Find where the given text appears and provide that cell's center as [X, Y] coordinate. 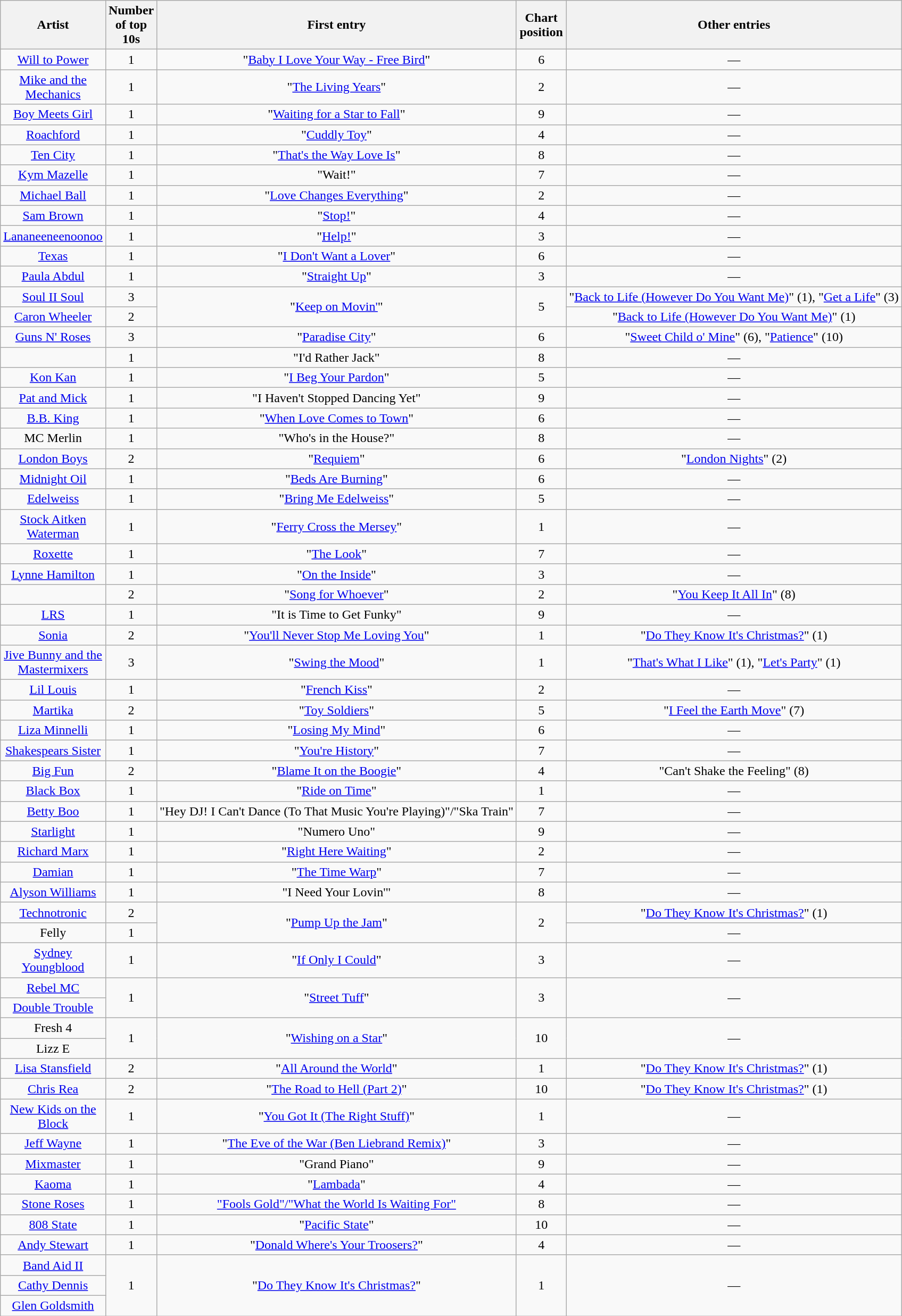
"Toy Soldiers" [336, 710]
Roxette [53, 554]
"Swing the Mood" [336, 663]
Lizz E [53, 1048]
"Keep on Movin'" [336, 306]
"Ferry Cross the Mersey" [336, 527]
Felly [53, 932]
New Kids on the Block [53, 1116]
MC Merlin [53, 438]
Technotronic [53, 912]
"Requiem" [336, 459]
Fresh 4 [53, 1028]
808 State [53, 1225]
"That's What I Like" (1), "Let's Party" (1) [734, 663]
Alyson Williams [53, 892]
"Wishing on a Star" [336, 1038]
"Grand Piano" [336, 1164]
Starlight [53, 831]
"Hey DJ! I Can't Dance (To That Music You're Playing)"/"Ska Train" [336, 811]
"Numero Uno" [336, 831]
"Losing My Mind" [336, 730]
"You'll Never Stop Me Loving You" [336, 635]
"I Need Your Lovin'" [336, 892]
Michael Ball [53, 195]
Paula Abdul [53, 276]
"Love Changes Everything" [336, 195]
Texas [53, 256]
"I Don't Want a Lover" [336, 256]
"Blame It on the Boogie" [336, 771]
First entry [336, 25]
"The Look" [336, 554]
"The Eve of the War (Ben Liebrand Remix)" [336, 1144]
Lisa Stansfield [53, 1069]
"Back to Life (However Do You Want Me)" (1) [734, 317]
Stock Aitken Waterman [53, 527]
Andy Stewart [53, 1245]
Chris Rea [53, 1089]
Guns N' Roses [53, 337]
"When Love Comes to Town" [336, 418]
Sydney Youngblood [53, 960]
"I'd Rather Jack" [336, 357]
"All Around the World" [336, 1069]
Sonia [53, 635]
"Ride on Time" [336, 791]
B.B. King [53, 418]
Caron Wheeler [53, 317]
"The Road to Hell (Part 2)" [336, 1089]
Jive Bunny and the Mastermixers [53, 663]
Edelweiss [53, 499]
"Cuddly Toy" [336, 135]
Jeff Wayne [53, 1144]
"Sweet Child o' Mine" (6), "Patience" (10) [734, 337]
Martika [53, 710]
Rebel MC [53, 988]
Kon Kan [53, 378]
"Paradise City" [336, 337]
Number of top 10s [131, 25]
"Stop!" [336, 215]
Sam Brown [53, 215]
Black Box [53, 791]
"Back to Life (However Do You Want Me)" (1), "Get a Life" (3) [734, 296]
"Beds Are Burning" [336, 479]
Lil Louis [53, 690]
Ten City [53, 155]
"Donald Where's Your Troosers?" [336, 1245]
"Waiting for a Star to Fall" [336, 114]
"Fools Gold"/"What the World Is Waiting For" [336, 1204]
Richard Marx [53, 852]
"You Keep It All In" (8) [734, 594]
"London Nights" (2) [734, 459]
Double Trouble [53, 1008]
Boy Meets Girl [53, 114]
"Street Tuff" [336, 998]
"Can't Shake the Feeling" (8) [734, 771]
Glen Goldsmith [53, 1305]
"Help!" [336, 236]
"I Beg Your Pardon" [336, 378]
Lananeeneenoonoo [53, 236]
Damian [53, 872]
"Bring Me Edelweiss" [336, 499]
Other entries [734, 25]
Pat and Mick [53, 398]
"If Only I Could" [336, 960]
"It is Time to Get Funky" [336, 614]
Kaoma [53, 1184]
"French Kiss" [336, 690]
Soul II Soul [53, 296]
"The Living Years" [336, 87]
LRS [53, 614]
Cathy Dennis [53, 1285]
"Baby I Love Your Way - Free Bird" [336, 60]
Kym Mazelle [53, 175]
"On the Inside" [336, 574]
Mixmaster [53, 1164]
Band Aid II [53, 1265]
"You're History" [336, 751]
Stone Roses [53, 1204]
"That's the Way Love Is" [336, 155]
"Lambada" [336, 1184]
Roachford [53, 135]
"Pump Up the Jam" [336, 922]
"Do They Know It's Christmas?" [336, 1285]
Big Fun [53, 771]
Midnight Oil [53, 479]
London Boys [53, 459]
"I Haven't Stopped Dancing Yet" [336, 398]
Lynne Hamilton [53, 574]
"I Feel the Earth Move" (7) [734, 710]
Shakespears Sister [53, 751]
"Song for Whoever" [336, 594]
Artist [53, 25]
Liza Minnelli [53, 730]
"The Time Warp" [336, 872]
Chart position [541, 25]
Mike and the Mechanics [53, 87]
Betty Boo [53, 811]
Will to Power [53, 60]
"You Got It (The Right Stuff)" [336, 1116]
"Wait!" [336, 175]
"Pacific State" [336, 1225]
"Who's in the House?" [336, 438]
"Straight Up" [336, 276]
"Right Here Waiting" [336, 852]
